Scan for the cell matching the given text and deliver its (x, y) coordinate at center. 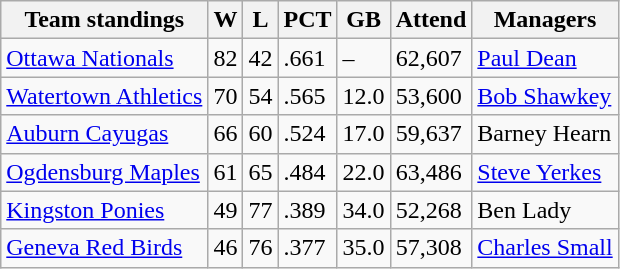
Ottawa Nationals (104, 58)
.484 (308, 172)
Barney Hearn (545, 134)
22.0 (364, 172)
Bob Shawkey (545, 96)
65 (260, 172)
49 (226, 210)
Team standings (104, 20)
Ben Lady (545, 210)
52,268 (431, 210)
Geneva Red Birds (104, 248)
.377 (308, 248)
77 (260, 210)
– (364, 58)
63,486 (431, 172)
54 (260, 96)
Steve Yerkes (545, 172)
Ogdensburg Maples (104, 172)
35.0 (364, 248)
Charles Small (545, 248)
Kingston Ponies (104, 210)
53,600 (431, 96)
GB (364, 20)
62,607 (431, 58)
.565 (308, 96)
42 (260, 58)
.389 (308, 210)
PCT (308, 20)
.524 (308, 134)
Watertown Athletics (104, 96)
76 (260, 248)
34.0 (364, 210)
17.0 (364, 134)
59,637 (431, 134)
L (260, 20)
61 (226, 172)
57,308 (431, 248)
.661 (308, 58)
66 (226, 134)
12.0 (364, 96)
82 (226, 58)
Paul Dean (545, 58)
46 (226, 248)
Attend (431, 20)
W (226, 20)
Managers (545, 20)
70 (226, 96)
Auburn Cayugas (104, 134)
60 (260, 134)
